Return the (X, Y) coordinate for the center point of the cell that contains the specified text.  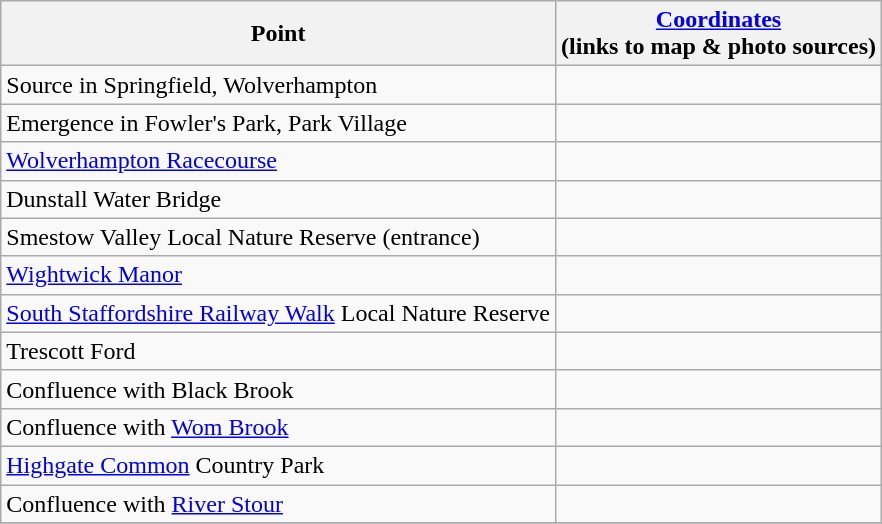
Wightwick Manor (278, 275)
Confluence with River Stour (278, 503)
South Staffordshire Railway Walk Local Nature Reserve (278, 313)
Point (278, 34)
Wolverhampton Racecourse (278, 161)
Trescott Ford (278, 351)
Emergence in Fowler's Park, Park Village (278, 123)
Highgate Common Country Park (278, 465)
Source in Springfield, Wolverhampton (278, 85)
Confluence with Black Brook (278, 389)
Dunstall Water Bridge (278, 199)
Smestow Valley Local Nature Reserve (entrance) (278, 237)
Coordinates(links to map & photo sources) (719, 34)
Confluence with Wom Brook (278, 427)
